Return [x, y] of the center of cell containing provided text 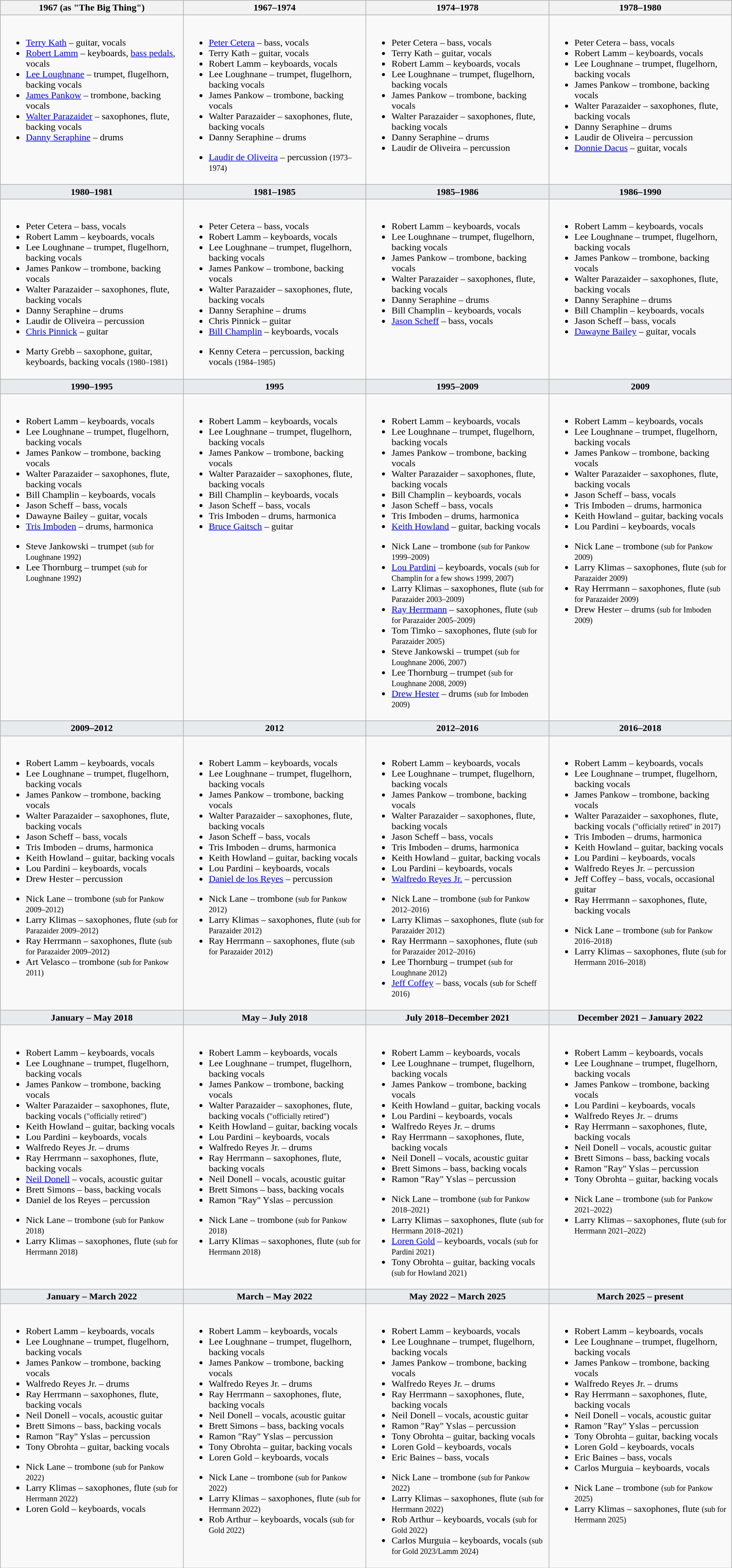
1974–1978 [457, 8]
1967 (as "The Big Thing") [92, 8]
March 2025 – present [640, 1296]
2016–2018 [640, 728]
January – May 2018 [92, 1018]
1967–1974 [275, 8]
May – July 2018 [275, 1018]
1986–1990 [640, 192]
March – May 2022 [275, 1296]
2012 [275, 728]
1995 [275, 386]
2012–2016 [457, 728]
1980–1981 [92, 192]
July 2018–December 2021 [457, 1018]
December 2021 – January 2022 [640, 1018]
1978–1980 [640, 8]
May 2022 – March 2025 [457, 1296]
January – March 2022 [92, 1296]
1995–2009 [457, 386]
2009 [640, 386]
2009–2012 [92, 728]
1981–1985 [275, 192]
1990–1995 [92, 386]
1985–1986 [457, 192]
